Search for the cell housing the specified text and yield its (x, y) center coordinate. 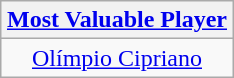
Most Valuable Player (116, 20)
Olímpio Cipriano (116, 58)
